Search for the cell housing the specified text and yield its [x, y] center coordinate. 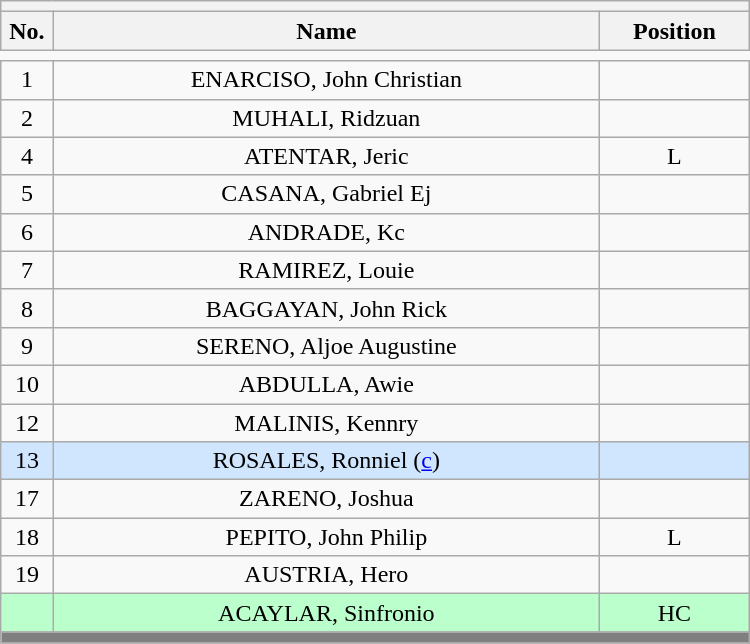
ANDRADE, Kc [326, 232]
ENARCISO, John Christian [326, 80]
19 [27, 575]
13 [27, 461]
18 [27, 537]
ATENTAR, Jeric [326, 156]
Position [675, 31]
RAMIREZ, Louie [326, 270]
9 [27, 346]
AUSTRIA, Hero [326, 575]
17 [27, 499]
1 [27, 80]
SERENO, Aljoe Augustine [326, 346]
12 [27, 423]
ROSALES, Ronniel (c) [326, 461]
6 [27, 232]
ABDULLA, Awie [326, 384]
4 [27, 156]
Name [326, 31]
HC [675, 613]
10 [27, 384]
8 [27, 308]
2 [27, 118]
No. [27, 31]
5 [27, 194]
PEPITO, John Philip [326, 537]
7 [27, 270]
CASANA, Gabriel Ej [326, 194]
MUHALI, Ridzuan [326, 118]
MALINIS, Kennry [326, 423]
ACAYLAR, Sinfronio [326, 613]
ZARENO, Joshua [326, 499]
BAGGAYAN, John Rick [326, 308]
